Identify which cell holds the provided text, then report its (x, y) central coordinate. 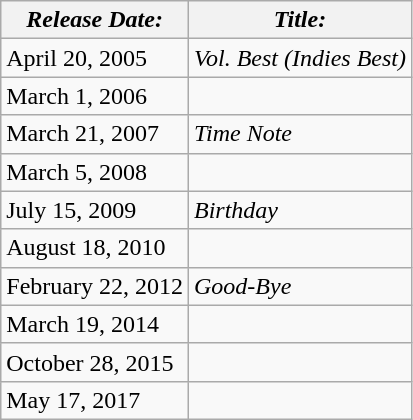
Time Note (300, 134)
March 19, 2014 (95, 324)
Good-Bye (300, 286)
Release Date: (95, 20)
Vol. Best (Indies Best) (300, 58)
Birthday (300, 210)
April 20, 2005 (95, 58)
March 5, 2008 (95, 172)
May 17, 2017 (95, 400)
March 1, 2006 (95, 96)
July 15, 2009 (95, 210)
August 18, 2010 (95, 248)
October 28, 2015 (95, 362)
Title: (300, 20)
March 21, 2007 (95, 134)
February 22, 2012 (95, 286)
